Locate the cell with the specified text and output its (X, Y) center coordinate. 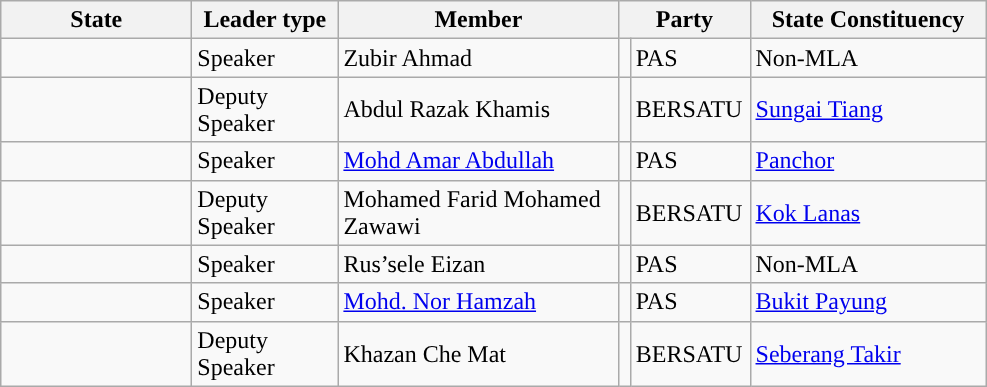
Abdul Razak Khamis (478, 110)
Party (684, 20)
Bukit Payung (868, 302)
Mohd Amar Abdullah (478, 161)
Leader type (265, 20)
Sungai Tiang (868, 110)
Rus’sele Eizan (478, 264)
Mohd. Nor Hamzah (478, 302)
Kok Lanas (868, 212)
Zubir Ahmad (478, 58)
Seberang Takir (868, 354)
Khazan Che Mat (478, 354)
Mohamed Farid Mohamed Zawawi (478, 212)
State Constituency (868, 20)
State (96, 20)
Member (478, 20)
Panchor (868, 161)
